Determine the (X, Y) coordinate at the center of the cell enclosing the given text.  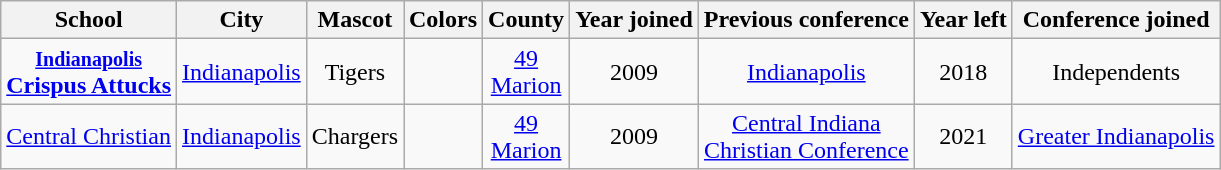
School (89, 20)
2021 (963, 136)
County (526, 20)
Greater Indianapolis (1116, 136)
Chargers (354, 136)
Indianapolis Crispus Attucks (89, 72)
Year left (963, 20)
Independents (1116, 72)
2018 (963, 72)
Mascot (354, 20)
Previous conference (806, 20)
Tigers (354, 72)
Central Indiana Christian Conference (806, 136)
Conference joined (1116, 20)
Colors (444, 20)
Central Christian (89, 136)
City (242, 20)
Year joined (634, 20)
